Search for the cell housing the specified text and yield its (x, y) center coordinate. 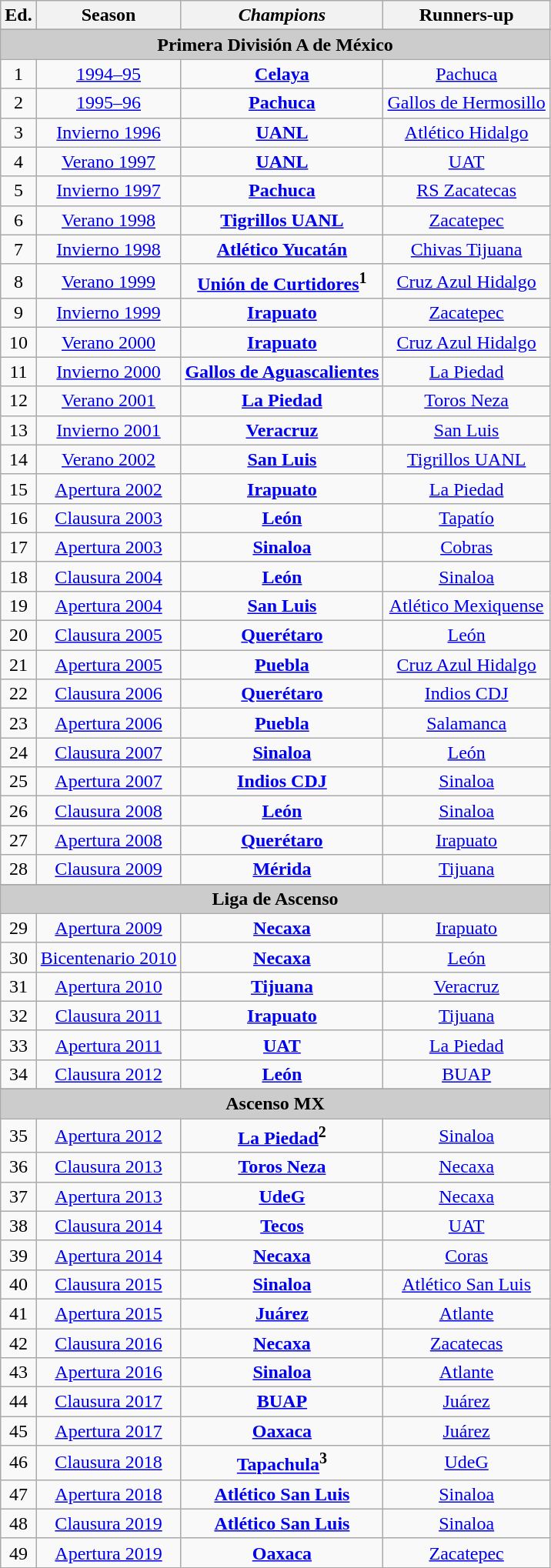
Apertura 2009 (109, 928)
Clausura 2016 (109, 1343)
38 (18, 1226)
47 (18, 1494)
37 (18, 1196)
Apertura 2004 (109, 606)
Season (109, 15)
45 (18, 1431)
RS Zacatecas (466, 191)
Verano 2002 (109, 459)
Invierno 2000 (109, 372)
Apertura 2005 (109, 665)
9 (18, 313)
Zacatecas (466, 1343)
Apertura 2010 (109, 986)
Apertura 2011 (109, 1045)
13 (18, 430)
Ascenso MX (275, 1104)
25 (18, 782)
40 (18, 1284)
10 (18, 342)
Cobras (466, 547)
Apertura 2018 (109, 1494)
Verano 2000 (109, 342)
Clausura 2017 (109, 1402)
19 (18, 606)
Apertura 2012 (109, 1136)
6 (18, 220)
Coras (466, 1255)
49 (18, 1553)
18 (18, 576)
Verano 2001 (109, 401)
4 (18, 162)
Clausura 2015 (109, 1284)
8 (18, 282)
12 (18, 401)
Apertura 2008 (109, 840)
32 (18, 1016)
27 (18, 840)
1994–95 (109, 74)
Clausura 2009 (109, 869)
Apertura 2015 (109, 1313)
46 (18, 1463)
11 (18, 372)
Tapatío (466, 518)
30 (18, 957)
2 (18, 103)
Clausura 2006 (109, 694)
31 (18, 986)
20 (18, 636)
21 (18, 665)
43 (18, 1373)
Clausura 2012 (109, 1074)
Champions (282, 15)
1995–96 (109, 103)
28 (18, 869)
33 (18, 1045)
Apertura 2003 (109, 547)
Apertura 2013 (109, 1196)
Atlético Mexiquense (466, 606)
26 (18, 811)
Verano 1999 (109, 282)
5 (18, 191)
14 (18, 459)
17 (18, 547)
41 (18, 1313)
Chivas Tijuana (466, 249)
Apertura 2016 (109, 1373)
Clausura 2019 (109, 1523)
23 (18, 723)
Clausura 2003 (109, 518)
Apertura 2014 (109, 1255)
39 (18, 1255)
Gallos de Hermosillo (466, 103)
Invierno 2001 (109, 430)
Invierno 1999 (109, 313)
Ed. (18, 15)
3 (18, 132)
Runners-up (466, 15)
Clausura 2011 (109, 1016)
16 (18, 518)
Clausura 2004 (109, 576)
Apertura 2002 (109, 489)
Invierno 1998 (109, 249)
Clausura 2008 (109, 811)
15 (18, 489)
29 (18, 928)
Apertura 2006 (109, 723)
Clausura 2014 (109, 1226)
22 (18, 694)
Clausura 2018 (109, 1463)
Salamanca (466, 723)
Clausura 2013 (109, 1167)
Verano 1997 (109, 162)
Unión de Curtidores1 (282, 282)
Tecos (282, 1226)
Clausura 2005 (109, 636)
Gallos de Aguascalientes (282, 372)
Verano 1998 (109, 220)
Tapachula3 (282, 1463)
34 (18, 1074)
Apertura 2019 (109, 1553)
Liga de Ascenso (275, 899)
Atlético Hidalgo (466, 132)
Celaya (282, 74)
35 (18, 1136)
Apertura 2007 (109, 782)
42 (18, 1343)
44 (18, 1402)
Mérida (282, 869)
Atlético Yucatán (282, 249)
Clausura 2007 (109, 752)
Apertura 2017 (109, 1431)
48 (18, 1523)
24 (18, 752)
Bicentenario 2010 (109, 957)
Invierno 1996 (109, 132)
La Piedad2 (282, 1136)
Primera División A de México (275, 45)
7 (18, 249)
36 (18, 1167)
1 (18, 74)
Invierno 1997 (109, 191)
